Determine the [X, Y] coordinate at the center of the cell enclosing the given text.  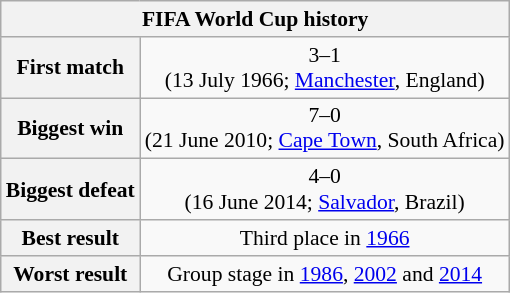
7–0 (21 June 2010; Cape Town, South Africa) [325, 128]
Best result [70, 238]
Biggest defeat [70, 190]
Worst result [70, 274]
Third place in 1966 [325, 238]
First match [70, 68]
Group stage in 1986, 2002 and 2014 [325, 274]
4–0 (16 June 2014; Salvador, Brazil) [325, 190]
3–1 (13 July 1966; Manchester, England) [325, 68]
FIFA World Cup history [256, 19]
Biggest win [70, 128]
